Provide the (X, Y) coordinate of the cell's center where the given text is located.  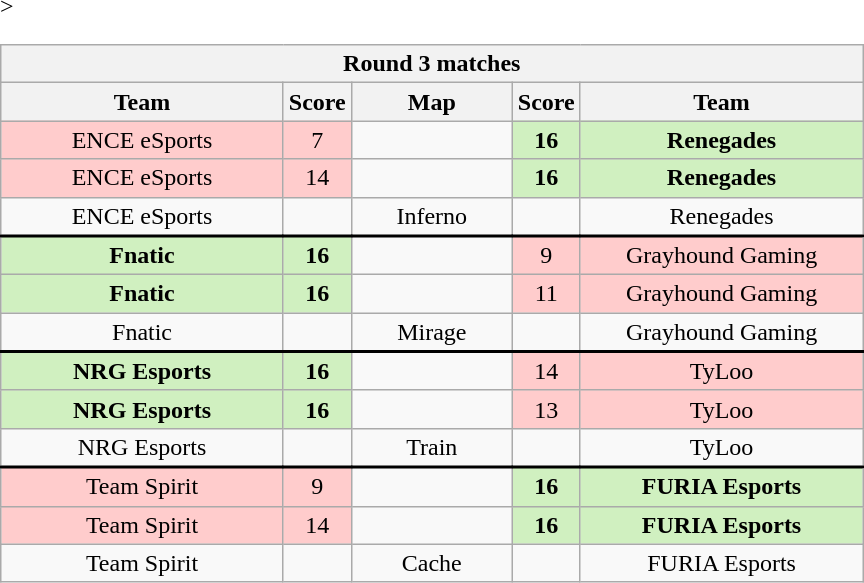
Map (432, 102)
Cache (432, 563)
11 (546, 294)
Mirage (432, 332)
7 (317, 140)
13 (546, 409)
Round 3 matches (432, 64)
Inferno (432, 216)
Train (432, 448)
